Locate the cell with the specified text and output its [X, Y] center coordinate. 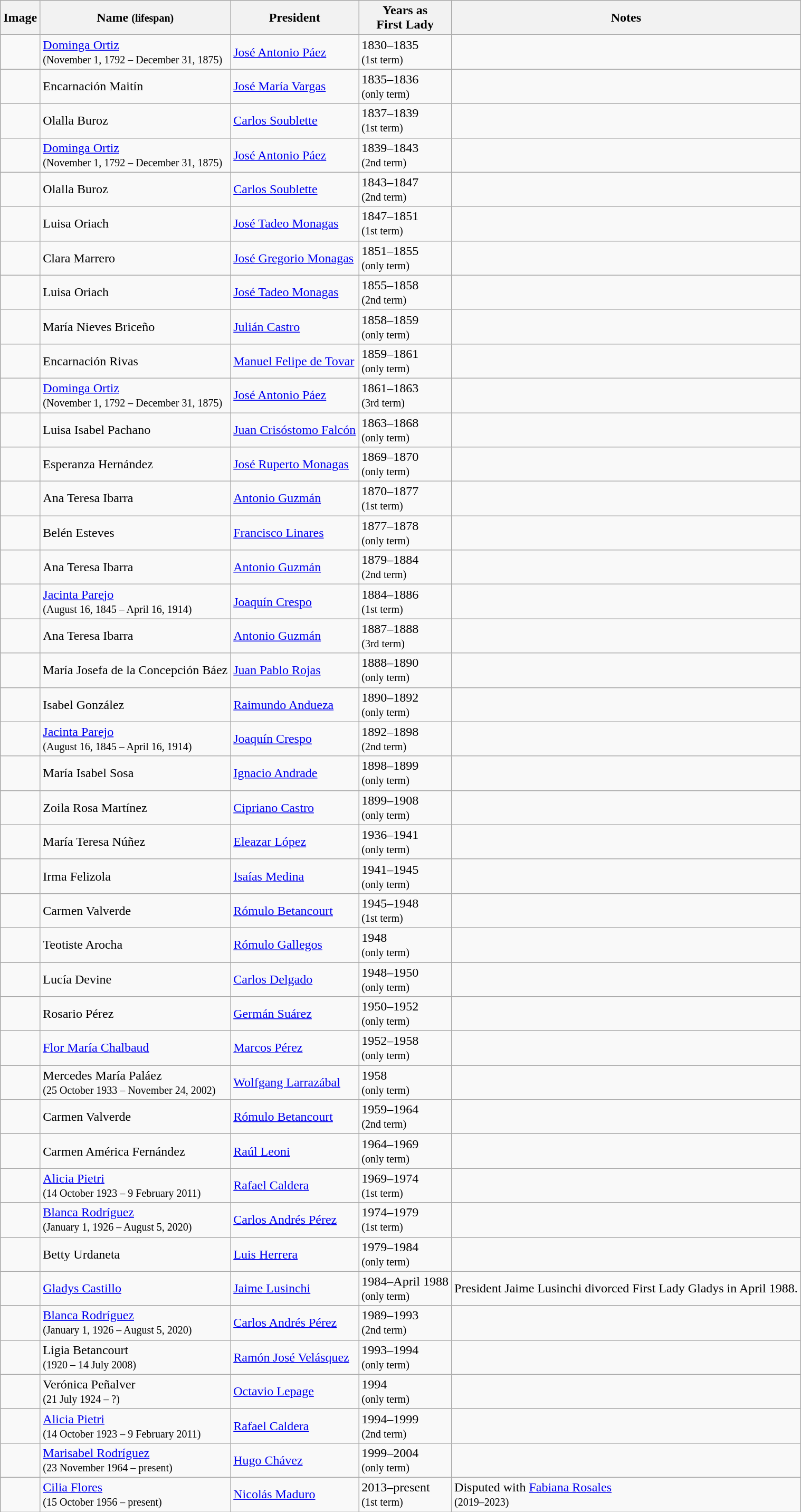
Juan Pablo Rojas [294, 670]
1936–1941(only term) [405, 842]
1877–1878(only term) [405, 533]
1879–1884(2nd term) [405, 567]
President Jaime Lusinchi divorced First Lady Gladys in April 1988. [626, 1288]
Irma Felizola [135, 876]
Ramón José Velásquez [294, 1357]
1948–1950(only term) [405, 979]
Encarnación Rivas [135, 361]
Isaías Medina [294, 876]
Julián Castro [294, 326]
1994–1999(2nd term) [405, 1425]
Francisco Linares [294, 533]
1830–1835(1st term) [405, 52]
Cipriano Castro [294, 808]
Rosario Pérez [135, 1014]
Jaime Lusinchi [294, 1288]
1974–1979(1st term) [405, 1220]
President [294, 18]
1851–1855(only term) [405, 258]
Rómulo Gallegos [294, 945]
Eleazar López [294, 842]
Ignacio Andrade [294, 773]
María Isabel Sosa [135, 773]
1837–1839(1st term) [405, 120]
María Teresa Núñez [135, 842]
1890–1892(only term) [405, 704]
Germán Suárez [294, 1014]
Carmen América Fernández [135, 1151]
1952–1958(only term) [405, 1048]
Hugo Chávez [294, 1460]
1994(only term) [405, 1392]
Lucía Devine [135, 979]
1959–1964(2nd term) [405, 1117]
1993–1994(only term) [405, 1357]
Flor María Chalbaud [135, 1048]
Encarnación Maitín [135, 87]
Verónica Peñalver(21 July 1924 – ?) [135, 1392]
Octavio Lepage [294, 1392]
José Ruperto Monagas [294, 465]
1948(only term) [405, 945]
Belén Esteves [135, 533]
1898–1899(only term) [405, 773]
1945–1948(1st term) [405, 910]
Carlos Delgado [294, 979]
Ligia Betancourt(1920 – 14 July 2008) [135, 1357]
Years asFirst Lady [405, 18]
Marisabel Rodríguez(23 November 1964 – present) [135, 1460]
Isabel González [135, 704]
1969–1974(1st term) [405, 1186]
Teotiste Arocha [135, 945]
1979–1984(only term) [405, 1254]
Raúl Leoni [294, 1151]
1861–1863(3rd term) [405, 395]
1884–1886(1st term) [405, 602]
2013–present(1st term) [405, 1494]
1941–1945(only term) [405, 876]
1887–1888(3rd term) [405, 636]
Zoila Rosa Martínez [135, 808]
Gladys Castillo [135, 1288]
1899–1908(only term) [405, 808]
Manuel Felipe de Tovar [294, 361]
1835–1836(only term) [405, 87]
1950–1952(only term) [405, 1014]
Notes [626, 18]
Wolfgang Larrazábal [294, 1082]
María Nieves Briceño [135, 326]
Esperanza Hernández [135, 465]
1847–1851(1st term) [405, 224]
1888–1890(only term) [405, 670]
1989–1993(2nd term) [405, 1323]
1855–1858(2nd term) [405, 292]
1859–1861(only term) [405, 361]
1858–1859(only term) [405, 326]
Juan Crisóstomo Falcón [294, 430]
Luisa Isabel Pachano [135, 430]
Name (lifespan) [135, 18]
1958(only term) [405, 1082]
1964–1969(only term) [405, 1151]
Mercedes María Paláez(25 October 1933 – November 24, 2002) [135, 1082]
José Gregorio Monagas [294, 258]
Betty Urdaneta [135, 1254]
Cilia Flores(15 October 1956 – present) [135, 1494]
1984–April 1988(only term) [405, 1288]
1870–1877(1st term) [405, 498]
José María Vargas [294, 87]
1892–1898(2nd term) [405, 739]
Marcos Pérez [294, 1048]
Raimundo Andueza [294, 704]
Nicolás Maduro [294, 1494]
María Josefa de la Concepción Báez [135, 670]
1843–1847(2nd term) [405, 189]
Luis Herrera [294, 1254]
Disputed with Fabiana Rosales(2019–2023) [626, 1494]
1869–1870(only term) [405, 465]
Clara Marrero [135, 258]
1863–1868(only term) [405, 430]
Image [20, 18]
1839–1843(2nd term) [405, 155]
1999–2004(only term) [405, 1460]
